Return (X, Y) of the center of cell containing provided text 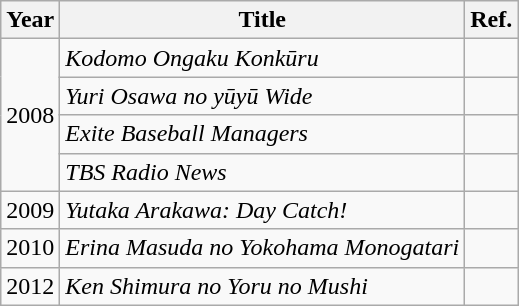
2010 (30, 248)
2012 (30, 286)
2009 (30, 210)
Yuri Osawa no yūyū Wide (262, 96)
2008 (30, 115)
Ken Shimura no Yoru no Mushi (262, 286)
Kodomo Ongaku Konkūru (262, 58)
Yutaka Arakawa: Day Catch! (262, 210)
Title (262, 20)
TBS Radio News (262, 172)
Year (30, 20)
Exite Baseball Managers (262, 134)
Erina Masuda no Yokohama Monogatari (262, 248)
Ref. (492, 20)
